Find where the given text appears and provide that cell's center as (x, y) coordinate. 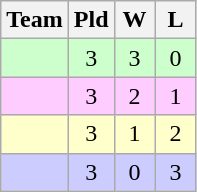
Pld (91, 20)
W (134, 20)
Team (35, 20)
L (176, 20)
